Identify which cell holds the provided text, then report its [x, y] central coordinate. 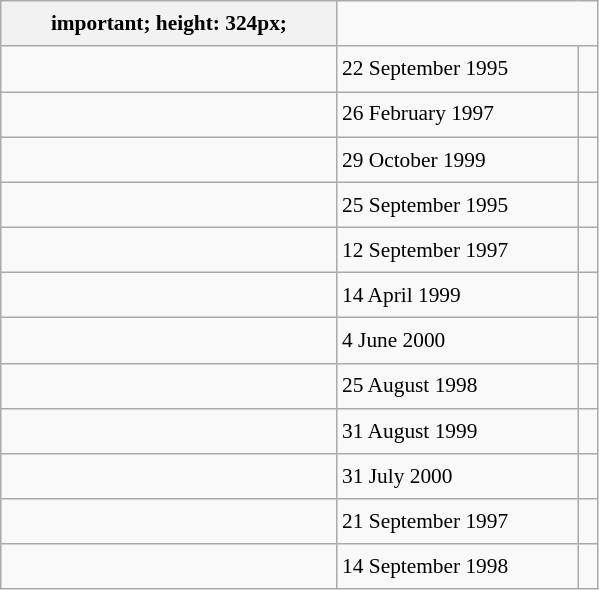
26 February 1997 [458, 114]
29 October 1999 [458, 160]
25 August 1998 [458, 386]
31 August 1999 [458, 430]
14 September 1998 [458, 566]
31 July 2000 [458, 476]
4 June 2000 [458, 340]
14 April 1999 [458, 296]
12 September 1997 [458, 250]
important; height: 324px; [169, 24]
25 September 1995 [458, 204]
22 September 1995 [458, 68]
21 September 1997 [458, 522]
